For the text-containing cell, return its midpoint in (x, y) coordinate format. 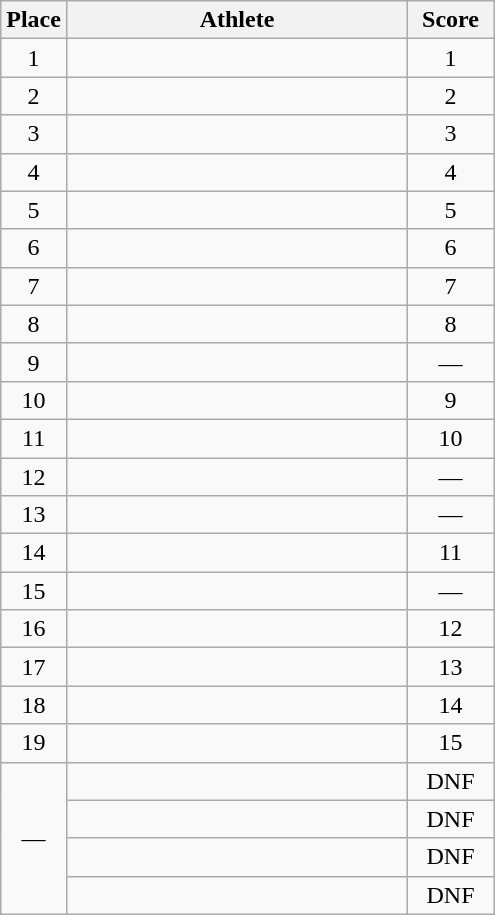
16 (34, 629)
Place (34, 20)
19 (34, 743)
Score (451, 20)
Athlete (236, 20)
17 (34, 667)
18 (34, 705)
